From the cell containing the given text, extract its center point as (X, Y) coordinate. 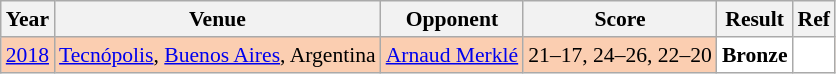
21–17, 24–26, 22–20 (620, 55)
Opponent (452, 19)
2018 (28, 55)
Result (755, 19)
Score (620, 19)
Tecnópolis, Buenos Aires, Argentina (218, 55)
Arnaud Merklé (452, 55)
Venue (218, 19)
Year (28, 19)
Ref (814, 19)
Bronze (755, 55)
